Extract the (X, Y) coordinate from the center of the cell holding the provided text.  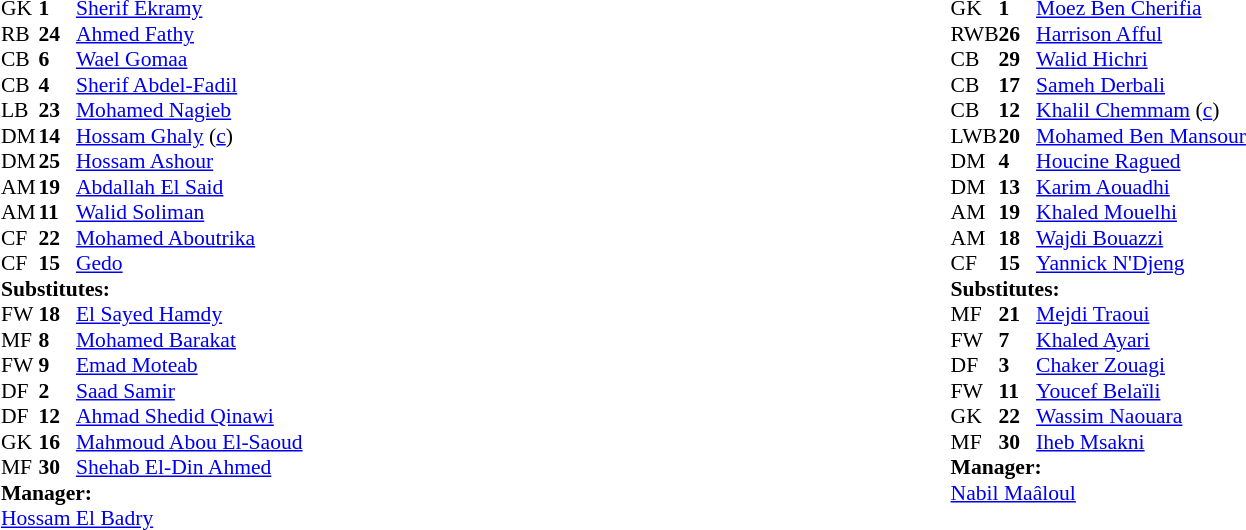
LWB (975, 136)
Mohamed Nagieb (190, 111)
9 (57, 365)
El Sayed Hamdy (190, 315)
26 (1018, 34)
Ahmed Fathy (190, 34)
Sherif Abdel-Fadil (190, 85)
7 (1018, 340)
Sameh Derbali (1141, 85)
Mejdi Traoui (1141, 315)
6 (57, 59)
3 (1018, 365)
14 (57, 136)
Iheb Msakni (1141, 442)
Houcine Ragued (1141, 161)
2 (57, 391)
Mohamed Ben Mansour (1141, 136)
20 (1018, 136)
Walid Soliman (190, 213)
25 (57, 161)
23 (57, 111)
17 (1018, 85)
Wajdi Bouazzi (1141, 238)
Mahmoud Abou El-Saoud (190, 442)
Nabil Maâloul (1098, 493)
Hossam Ghaly (c) (190, 136)
Yannick N'Djeng (1141, 263)
Youcef Belaïli (1141, 391)
RWB (975, 34)
Hossam Ashour (190, 161)
8 (57, 340)
Karim Aouadhi (1141, 187)
Abdallah El Said (190, 187)
21 (1018, 315)
24 (57, 34)
Chaker Zouagi (1141, 365)
Saad Samir (190, 391)
Harrison Afful (1141, 34)
Gedo (190, 263)
Mohamed Barakat (190, 340)
Wassim Naouara (1141, 417)
LB (20, 111)
Wael Gomaa (190, 59)
Khaled Mouelhi (1141, 213)
13 (1018, 187)
Shehab El-Din Ahmed (190, 467)
16 (57, 442)
RB (20, 34)
Khaled Ayari (1141, 340)
Emad Moteab (190, 365)
Ahmad Shedid Qinawi (190, 417)
Khalil Chemmam (c) (1141, 111)
Walid Hichri (1141, 59)
29 (1018, 59)
Mohamed Aboutrika (190, 238)
